Find where the given text appears and provide that cell's center as (x, y) coordinate. 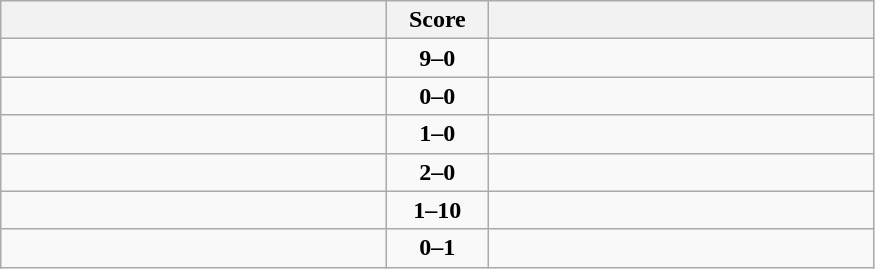
0–1 (438, 248)
1–10 (438, 210)
2–0 (438, 172)
0–0 (438, 96)
Score (438, 20)
9–0 (438, 58)
1–0 (438, 134)
